Return (x, y) of the center of cell containing provided text 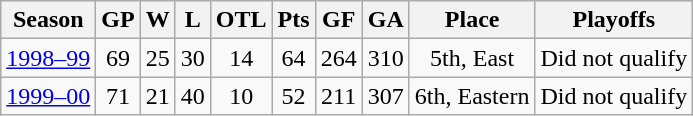
69 (118, 58)
L (192, 20)
OTL (241, 20)
211 (338, 96)
71 (118, 96)
GA (386, 20)
W (158, 20)
40 (192, 96)
GF (338, 20)
Playoffs (614, 20)
310 (386, 58)
25 (158, 58)
21 (158, 96)
5th, East (472, 58)
10 (241, 96)
264 (338, 58)
307 (386, 96)
1998–99 (48, 58)
Pts (294, 20)
52 (294, 96)
1999–00 (48, 96)
Season (48, 20)
GP (118, 20)
Place (472, 20)
14 (241, 58)
30 (192, 58)
64 (294, 58)
6th, Eastern (472, 96)
